Detect which cell encompasses the target text, then output its (x, y) center coordinate. 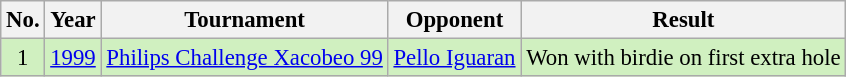
Pello Iguaran (454, 58)
Year (73, 20)
Philips Challenge Xacobeo 99 (244, 58)
Tournament (244, 20)
Result (684, 20)
1 (23, 58)
Opponent (454, 20)
Won with birdie on first extra hole (684, 58)
No. (23, 20)
1999 (73, 58)
